Scan for the cell matching the given text and deliver its (X, Y) coordinate at center. 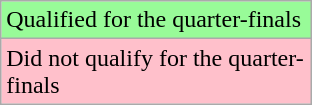
Qualified for the quarter-finals (156, 20)
Did not qualify for the quarter-finals (156, 72)
